Detect which cell encompasses the target text, then output its [x, y] center coordinate. 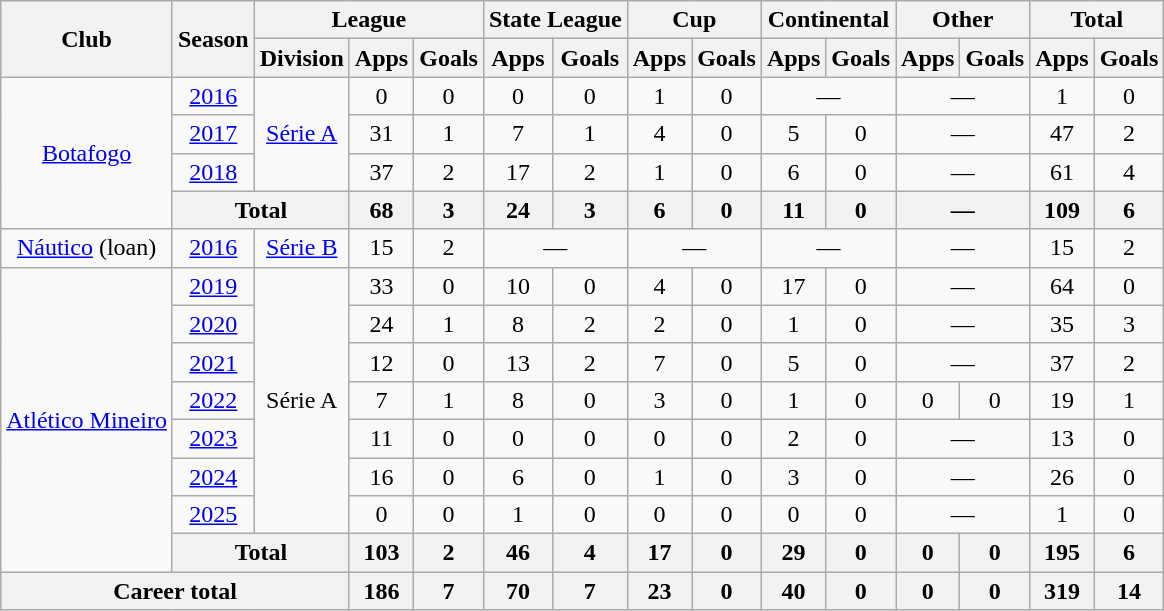
Division [302, 58]
186 [381, 591]
League [368, 20]
16 [381, 477]
46 [518, 553]
31 [381, 134]
Other [963, 20]
109 [1062, 210]
319 [1062, 591]
State League [555, 20]
47 [1062, 134]
Continental [828, 20]
29 [793, 553]
2022 [213, 400]
10 [518, 286]
61 [1062, 172]
40 [793, 591]
68 [381, 210]
14 [1129, 591]
2024 [213, 477]
26 [1062, 477]
2017 [213, 134]
Série B [302, 248]
2019 [213, 286]
Club [87, 39]
2020 [213, 324]
103 [381, 553]
64 [1062, 286]
Cup [694, 20]
Career total [176, 591]
23 [659, 591]
35 [1062, 324]
2023 [213, 438]
Botafogo [87, 153]
33 [381, 286]
19 [1062, 400]
195 [1062, 553]
12 [381, 362]
Season [213, 39]
Náutico (loan) [87, 248]
Atlético Mineiro [87, 419]
2018 [213, 172]
2025 [213, 515]
70 [518, 591]
2021 [213, 362]
